Pinpoint the cell where the given text exists, returning its (x, y) midpoint coordinate. 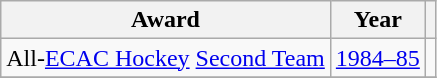
Award (166, 20)
All-ECAC Hockey Second Team (166, 58)
1984–85 (378, 58)
Year (378, 20)
